Identify which cell holds the provided text, then report its (x, y) central coordinate. 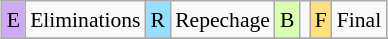
B (288, 20)
Eliminations (85, 20)
F (321, 20)
E (14, 20)
Repechage (222, 20)
Final (360, 20)
R (158, 20)
